Return the [x, y] coordinate for the center point of the cell that contains the specified text.  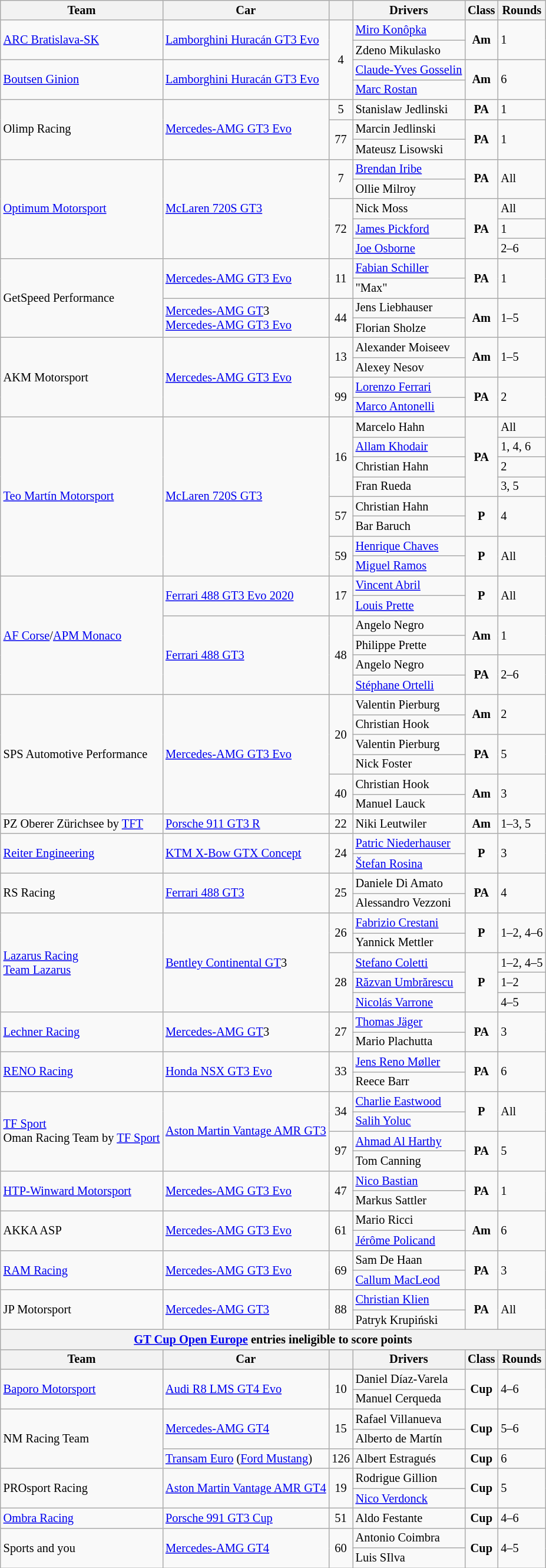
47 [340, 1191]
RAM Racing [81, 1270]
Alessandro Vezzoni [409, 903]
Salih Yoluc [409, 1121]
Callum MacLeod [409, 1280]
Yannick Mettler [409, 943]
Louis Prette [409, 605]
13 [340, 357]
Patryk Krupiński [409, 1320]
Zdeno Mikulasko [409, 50]
Bar Baruch [409, 526]
Albert Estragués [409, 1458]
97 [340, 1151]
Olimp Racing [81, 130]
Ollie Milroy [409, 189]
Allam Khodair [409, 447]
Sports and you [81, 1548]
15 [340, 1429]
Daniele Di Amato [409, 883]
Sam De Haan [409, 1260]
Teo Martín Motorsport [81, 496]
Fran Rueda [409, 486]
Alexander Moiseev [409, 347]
Manuel Lauck [409, 804]
Nick Moss [409, 209]
57 [340, 516]
Nico Verdonck [409, 1498]
1–2, 4–6 [522, 933]
34 [340, 1111]
16 [340, 456]
10 [340, 1389]
Mario Plachutta [409, 1042]
19 [340, 1488]
Porsche 911 GT3 R [246, 823]
Mercedes-AMG GT3Mercedes-AMG GT3 Evo [246, 317]
1–2 [522, 983]
Štefan Rosina [409, 864]
Marcelo Hahn [409, 427]
TF Sport Oman Racing Team by TF Sport [81, 1131]
Honda NSX GT3 Evo [246, 1072]
60 [340, 1548]
7 [340, 179]
Stéphane Ortelli [409, 685]
22 [340, 823]
Nick Foster [409, 764]
Alberto de Martín [409, 1439]
James Pickford [409, 229]
AKM Motorsport [81, 377]
27 [340, 1032]
Marco Antonelli [409, 407]
26 [340, 933]
48 [340, 655]
Rodrigue Gillion [409, 1478]
ARC Bratislava-SK [81, 40]
Nicolás Varrone [409, 1002]
Boutsen Ginion [81, 79]
Joe Osborne [409, 248]
5–6 [522, 1429]
Baporo Motorsport [81, 1389]
Stanislaw Jedlinski [409, 110]
Nico Bastian [409, 1181]
Ombra Racing [81, 1518]
Fabian Schiller [409, 268]
59 [340, 555]
72 [340, 229]
"Max" [409, 288]
Brendan Iribe [409, 169]
Aston Martin Vantage AMR GT3 [246, 1131]
PZ Oberer Zürichsee by TFT [81, 823]
NM Racing Team [81, 1438]
61 [340, 1230]
20 [340, 734]
Thomas Jäger [409, 1022]
Miguel Ramos [409, 566]
17 [340, 595]
24 [340, 854]
Marc Rostan [409, 90]
Tom Canning [409, 1161]
1–3, 5 [522, 823]
99 [340, 397]
1, 4, 6 [522, 447]
AF Corse/APM Monaco [81, 635]
Porsche 991 GT3 Cup [246, 1518]
88 [340, 1310]
RENO Racing [81, 1072]
Jens Reno Møller [409, 1062]
Aldo Festante [409, 1518]
77 [340, 139]
Reece Barr [409, 1082]
Charlie Eastwood [409, 1101]
44 [340, 317]
Aston Martin Vantage AMR GT4 [246, 1488]
Ahmad Al Harthy [409, 1141]
JP Motorsport [81, 1310]
Marcin Jedlinski [409, 129]
3, 5 [522, 486]
25 [340, 892]
Antonio Coimbra [409, 1538]
Jens Liebhauser [409, 308]
Philippe Prette [409, 645]
Jérôme Policand [409, 1240]
Transam Euro (Ford Mustang) [246, 1458]
Bentley Continental GT3 [246, 963]
Lazarus Racing Team Lazarus [81, 963]
Henrique Chaves [409, 546]
Manuel Cerqueda [409, 1399]
Niki Leutwiler [409, 823]
Fabrizio Crestani [409, 923]
Markus Sattler [409, 1201]
Optimum Motorsport [81, 209]
AKKA ASP [81, 1230]
28 [340, 982]
Audi R8 LMS GT4 Evo [246, 1389]
Reiter Engineering [81, 854]
PROsport Racing [81, 1488]
Mateusz Lisowski [409, 149]
Daniel Díaz-Varela [409, 1379]
33 [340, 1072]
Mario Ricci [409, 1220]
Florian Sholze [409, 328]
Luis SIlva [409, 1558]
Claude-Yves Gosselin [409, 70]
KTM X-Bow GTX Concept [246, 854]
126 [340, 1458]
Alexey Nesov [409, 367]
Vincent Abril [409, 585]
SPS Automotive Performance [81, 754]
Stefano Coletti [409, 963]
Rafael Villanueva [409, 1419]
Lorenzo Ferrari [409, 387]
GT Cup Open Europe entries ineligible to score points [273, 1339]
Ferrari 488 GT3 Evo 2020 [246, 595]
Patric Niederhauser [409, 844]
1–2, 4–5 [522, 963]
HTP-Winward Motorsport [81, 1191]
Răzvan Umbrărescu [409, 983]
11 [340, 278]
40 [340, 793]
Miro Konôpka [409, 30]
51 [340, 1518]
69 [340, 1270]
Christian Klien [409, 1300]
RS Racing [81, 892]
Lechner Racing [81, 1032]
GetSpeed Performance [81, 298]
